For the text-containing cell, return its midpoint in (x, y) coordinate format. 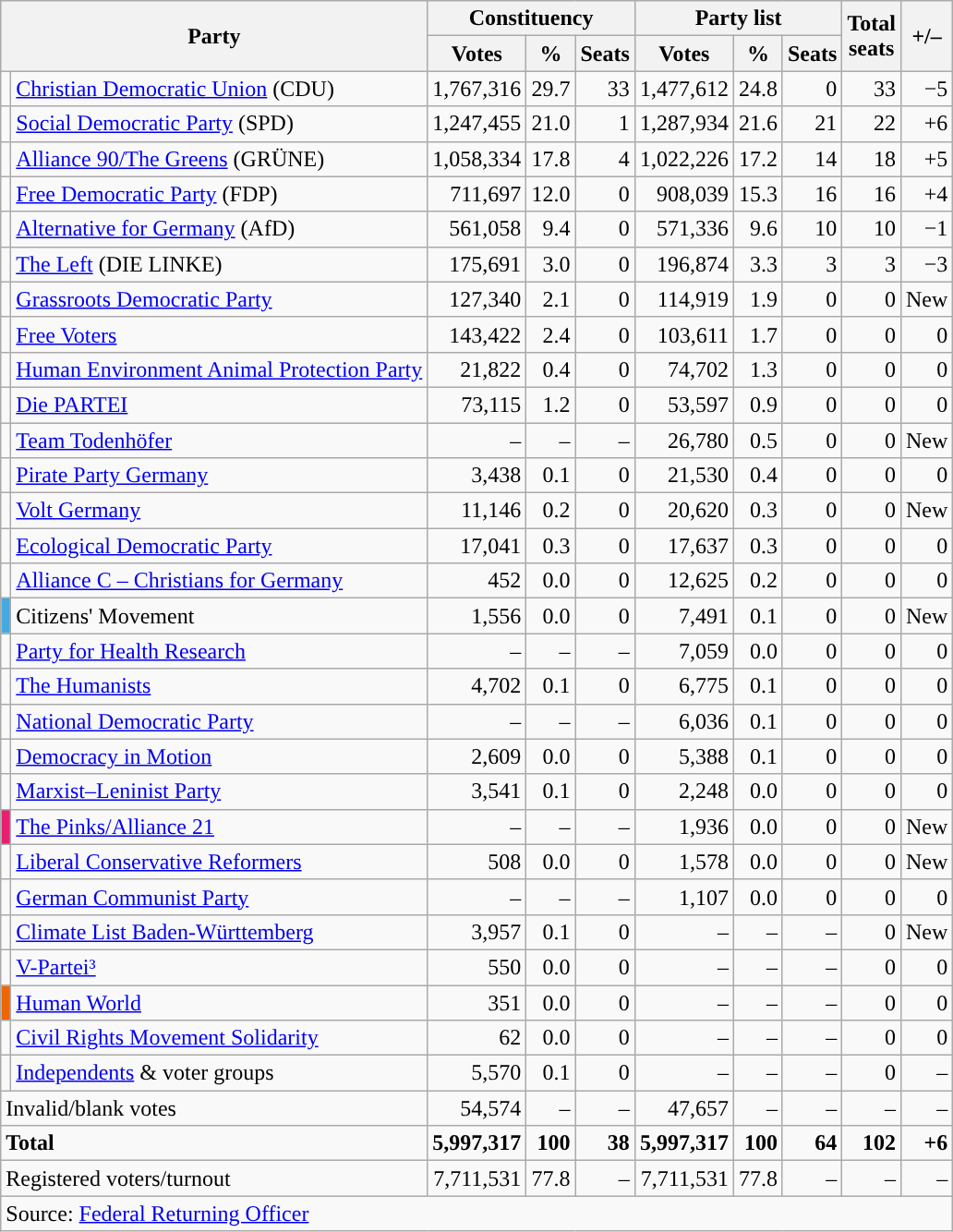
V-Partei³ (220, 967)
9.4 (550, 229)
+4 (926, 194)
German Communist Party (220, 897)
508 (476, 862)
3,541 (476, 791)
38 (605, 1143)
Alliance C – Christians for Germany (220, 581)
74,702 (683, 369)
21.6 (757, 124)
Registered voters/turnout (214, 1178)
6,036 (683, 721)
National Democratic Party (220, 721)
1,022,226 (683, 159)
Democracy in Motion (220, 756)
Free Democratic Party (FDP) (220, 194)
2,609 (476, 756)
196,874 (683, 264)
Party (214, 36)
Human Environment Animal Protection Party (220, 369)
3.3 (757, 264)
1,556 (476, 616)
Independents & voter groups (220, 1073)
The Humanists (220, 686)
+/– (926, 36)
5,388 (683, 756)
Alliance 90/The Greens (GRÜNE) (220, 159)
Team Todenhöfer (220, 441)
571,336 (683, 229)
Grassroots Democratic Party (220, 299)
21 (812, 124)
561,058 (476, 229)
0.9 (757, 405)
Marxist–Leninist Party (220, 791)
26,780 (683, 441)
21,530 (683, 476)
18 (872, 159)
0.5 (757, 441)
1,767,316 (476, 89)
62 (476, 1038)
3.0 (550, 264)
73,115 (476, 405)
Citizens' Movement (220, 616)
−1 (926, 229)
1,107 (683, 897)
The Pinks/Alliance 21 (220, 827)
Ecological Democratic Party (220, 546)
12,625 (683, 581)
5,570 (476, 1073)
2,248 (683, 791)
15.3 (757, 194)
Liberal Conservative Reformers (220, 862)
17,041 (476, 546)
103,611 (683, 334)
351 (476, 1002)
21,822 (476, 369)
Invalid/blank votes (214, 1108)
−3 (926, 264)
1.7 (757, 334)
12.0 (550, 194)
Social Democratic Party (SPD) (220, 124)
1,247,455 (476, 124)
114,919 (683, 299)
1,287,934 (683, 124)
1,058,334 (476, 159)
Free Voters (220, 334)
21.0 (550, 124)
Constituency (532, 18)
4,702 (476, 686)
11,146 (476, 511)
−5 (926, 89)
908,039 (683, 194)
17,637 (683, 546)
1.9 (757, 299)
1.3 (757, 369)
Party for Health Research (220, 651)
4 (605, 159)
Total (214, 1143)
1.2 (550, 405)
Alternative for Germany (AfD) (220, 229)
64 (812, 1143)
Pirate Party Germany (220, 476)
Christian Democratic Union (CDU) (220, 89)
1,936 (683, 827)
Die PARTEI (220, 405)
47,657 (683, 1108)
Totalseats (872, 36)
127,340 (476, 299)
175,691 (476, 264)
The Left (DIE LINKE) (220, 264)
Climate List Baden-Württemberg (220, 932)
2.1 (550, 299)
17.2 (757, 159)
17.8 (550, 159)
Human World (220, 1002)
20,620 (683, 511)
53,597 (683, 405)
Source: Federal Returning Officer (476, 1214)
24.8 (757, 89)
29.7 (550, 89)
+5 (926, 159)
7,491 (683, 616)
452 (476, 581)
3,957 (476, 932)
102 (872, 1143)
1,477,612 (683, 89)
7,059 (683, 651)
Party list (739, 18)
6,775 (683, 686)
711,697 (476, 194)
550 (476, 967)
143,422 (476, 334)
Volt Germany (220, 511)
1,578 (683, 862)
3,438 (476, 476)
54,574 (476, 1108)
9.6 (757, 229)
Civil Rights Movement Solidarity (220, 1038)
22 (872, 124)
1 (605, 124)
2.4 (550, 334)
14 (812, 159)
